Return the [X, Y] coordinate for the center point of the cell that contains the specified text.  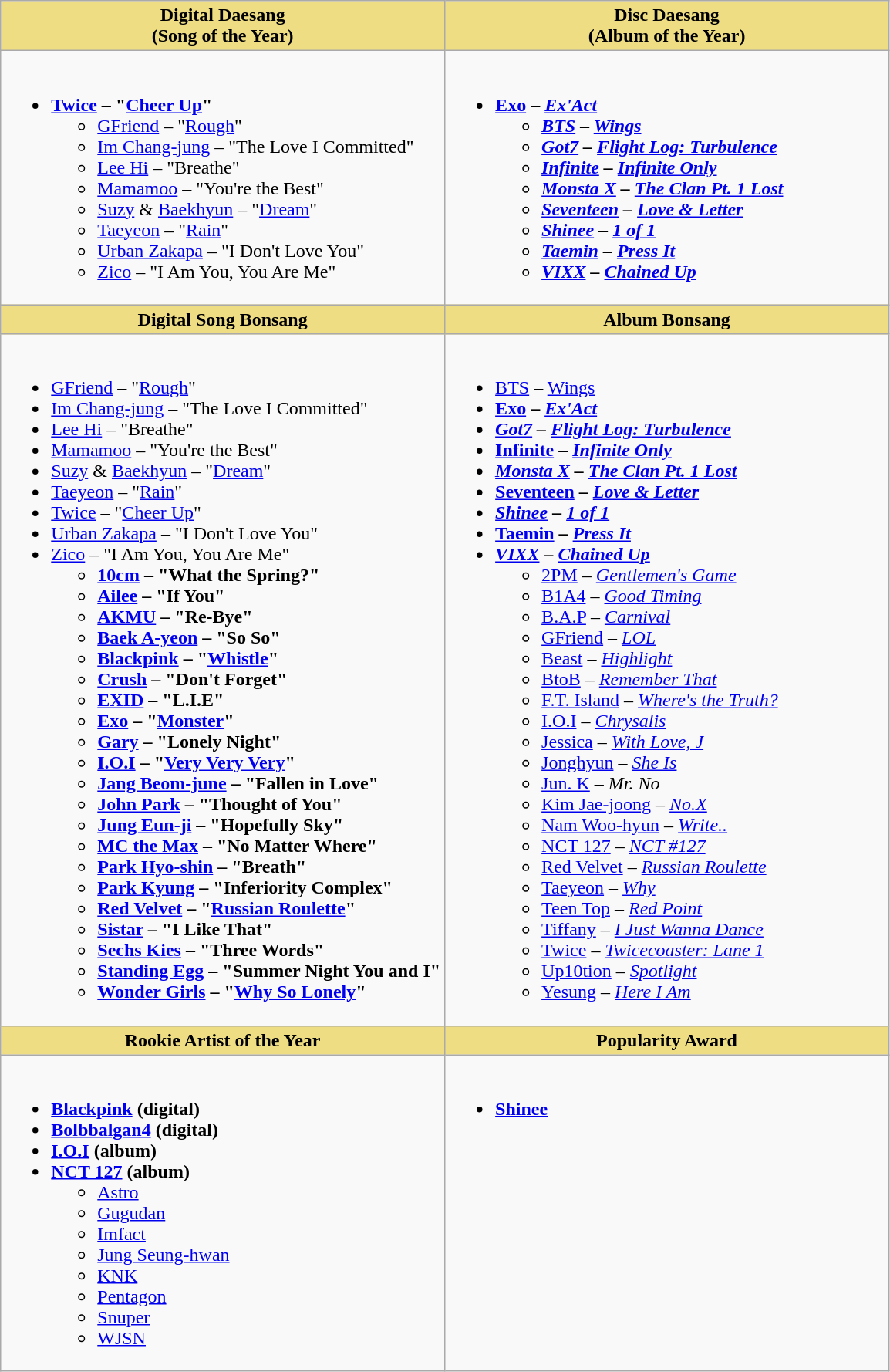
Shinee [667, 1213]
Disc Daesang(Album of the Year) [667, 26]
Popularity Award [667, 1040]
Rookie Artist of the Year [223, 1040]
Album Bonsang [667, 319]
Blackpink (digital)Bolbbalgan4 (digital)I.O.I (album)NCT 127 (album)AstroGugudanImfactJung Seung-hwanKNKPentagonSnuperWJSN [223, 1213]
Digital Daesang(Song of the Year) [223, 26]
Digital Song Bonsang [223, 319]
